Determine the (x, y) coordinate at the center of the cell enclosing the given text.  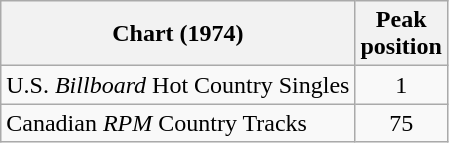
Peakposition (401, 34)
75 (401, 123)
Canadian RPM Country Tracks (178, 123)
Chart (1974) (178, 34)
1 (401, 85)
U.S. Billboard Hot Country Singles (178, 85)
